Pinpoint the cell where the given text exists, returning its [X, Y] midpoint coordinate. 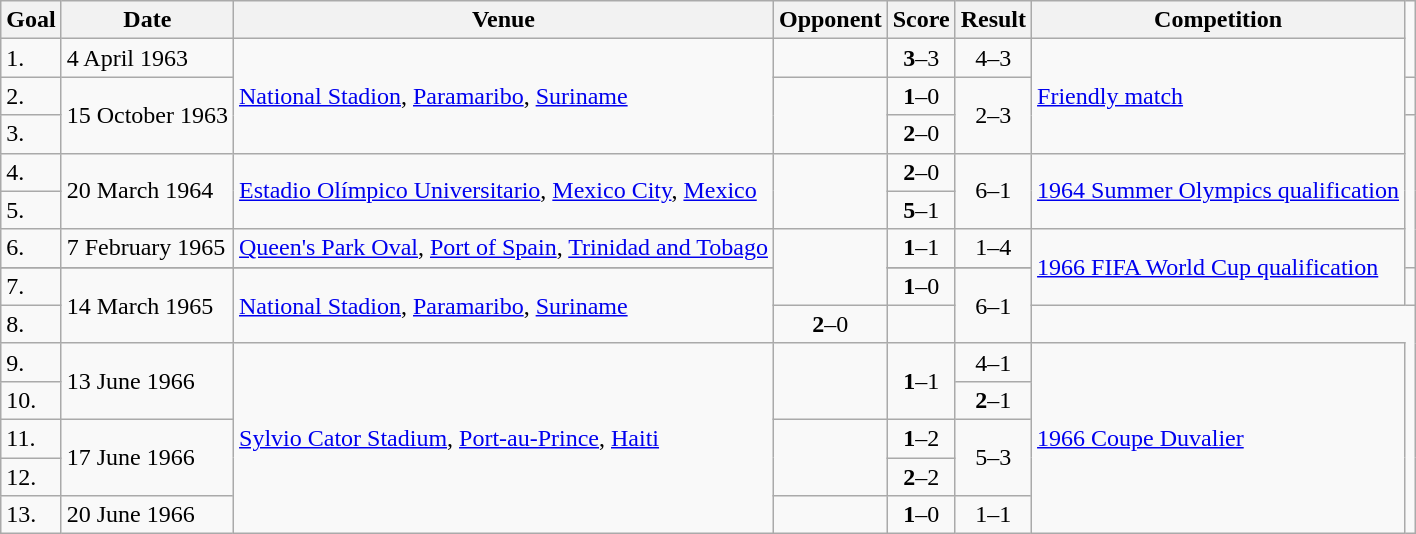
4–3 [993, 58]
15 October 1963 [147, 115]
2–3 [993, 115]
1964 Summer Olympics qualification [1218, 191]
14 March 1965 [147, 305]
Date [147, 20]
Queen's Park Oval, Port of Spain, Trinidad and Tobago [504, 248]
10. [31, 400]
3. [31, 134]
9. [31, 362]
20 June 1966 [147, 515]
1. [31, 58]
Opponent [830, 20]
5–1 [921, 210]
1966 FIFA World Cup qualification [1218, 267]
Goal [31, 20]
Venue [504, 20]
5. [31, 210]
4. [31, 172]
5–3 [993, 457]
Friendly match [1218, 96]
17 June 1966 [147, 457]
4 April 1963 [147, 58]
Competition [1218, 20]
2. [31, 96]
7 February 1965 [147, 248]
1–2 [921, 438]
11. [31, 438]
4–1 [993, 362]
8. [31, 324]
12. [31, 477]
Score [921, 20]
6. [31, 248]
1966 Coupe Duvalier [1218, 438]
Estadio Olímpico Universitario, Mexico City, Mexico [504, 191]
20 March 1964 [147, 191]
Sylvio Cator Stadium, Port-au-Prince, Haiti [504, 438]
2–2 [921, 477]
Result [993, 20]
2–1 [993, 400]
7. [31, 286]
13. [31, 515]
3–3 [921, 58]
1–4 [993, 248]
13 June 1966 [147, 381]
